For the text-containing cell, return its midpoint in (x, y) coordinate format. 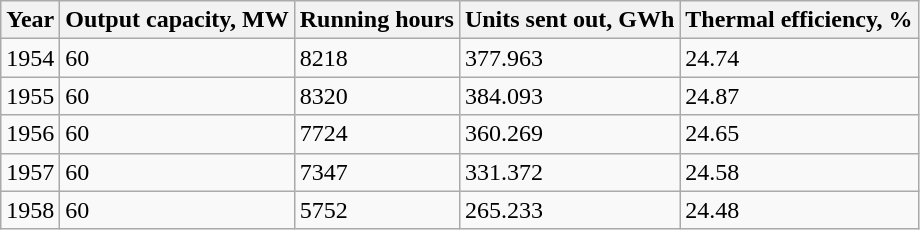
Output capacity, MW (177, 20)
Units sent out, GWh (569, 20)
1958 (30, 210)
377.963 (569, 58)
1955 (30, 96)
24.65 (799, 134)
Running hours (376, 20)
7347 (376, 172)
360.269 (569, 134)
24.87 (799, 96)
24.74 (799, 58)
8320 (376, 96)
Thermal efficiency, % (799, 20)
1956 (30, 134)
384.093 (569, 96)
1954 (30, 58)
265.233 (569, 210)
1957 (30, 172)
7724 (376, 134)
Year (30, 20)
331.372 (569, 172)
5752 (376, 210)
24.48 (799, 210)
8218 (376, 58)
24.58 (799, 172)
